For the text-containing cell, return its midpoint in (X, Y) coordinate format. 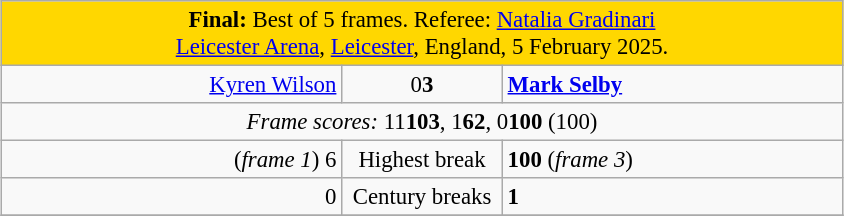
03 (422, 85)
Final: Best of 5 frames. Referee: Natalia Gradinari Leicester Arena, Leicester, England, 5 February 2025. (422, 34)
Mark Selby (672, 85)
0 (172, 197)
100 (frame 3) (672, 160)
(frame 1) 6 (172, 160)
Frame scores: 11103, 162, 0100 (100) (422, 122)
1 (672, 197)
Highest break (422, 160)
Kyren Wilson (172, 85)
Century breaks (422, 197)
